Search for the cell housing the specified text and yield its (x, y) center coordinate. 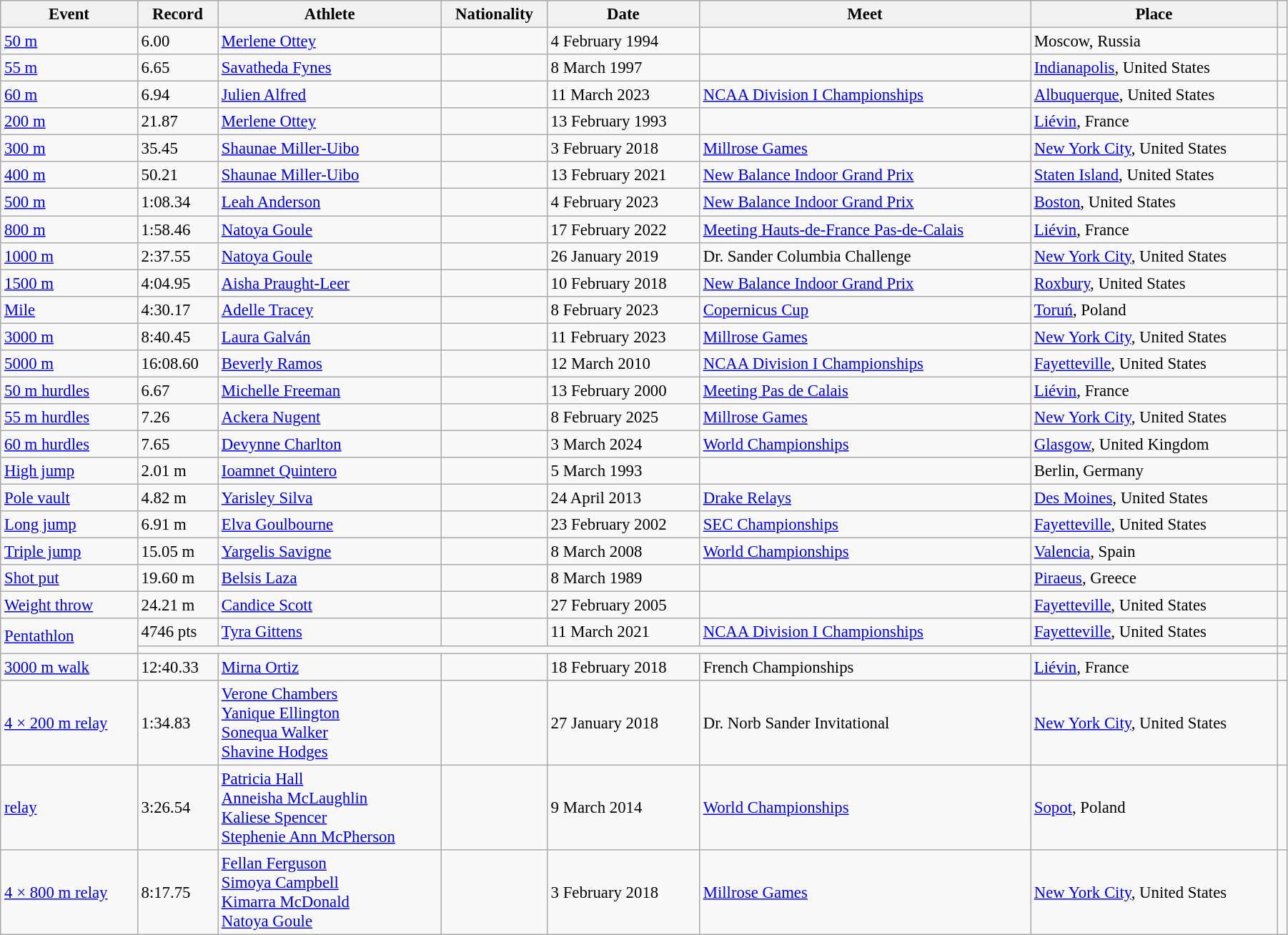
Toruń, Poland (1154, 310)
Roxbury, United States (1154, 283)
SEC Championships (865, 525)
11 February 2023 (623, 337)
Yarisley Silva (330, 498)
Date (623, 14)
8 March 2008 (623, 552)
Mirna Ortiz (330, 667)
Adelle Tracey (330, 310)
1:08.34 (177, 202)
Valencia, Spain (1154, 552)
6.67 (177, 390)
7.26 (177, 417)
Leah Anderson (330, 202)
Des Moines, United States (1154, 498)
3000 m walk (69, 667)
Verone ChambersYanique EllingtonSonequa WalkerShavine Hodges (330, 722)
4 February 1994 (623, 41)
5000 m (69, 364)
8:17.75 (177, 892)
6.91 m (177, 525)
8 March 1989 (623, 578)
50 m (69, 41)
1:34.83 (177, 722)
4 × 200 m relay (69, 722)
Shot put (69, 578)
Belsis Laza (330, 578)
Candice Scott (330, 605)
8:40.45 (177, 337)
4:30.17 (177, 310)
4746 pts (177, 633)
Albuquerque, United States (1154, 95)
3:26.54 (177, 808)
Ackera Nugent (330, 417)
relay (69, 808)
Place (1154, 14)
Devynne Charlton (330, 444)
Dr. Sander Columbia Challenge (865, 256)
4 February 2023 (623, 202)
Laura Galván (330, 337)
11 March 2023 (623, 95)
Record (177, 14)
10 February 2018 (623, 283)
Weight throw (69, 605)
Glasgow, United Kingdom (1154, 444)
8 February 2023 (623, 310)
19.60 m (177, 578)
French Championships (865, 667)
Event (69, 14)
Savatheda Fynes (330, 68)
Pole vault (69, 498)
Drake Relays (865, 498)
800 m (69, 229)
13 February 2021 (623, 175)
Berlin, Germany (1154, 471)
16:08.60 (177, 364)
Copernicus Cup (865, 310)
15.05 m (177, 552)
Moscow, Russia (1154, 41)
Triple jump (69, 552)
13 February 2000 (623, 390)
55 m (69, 68)
Julien Alfred (330, 95)
8 March 1997 (623, 68)
Mile (69, 310)
Athlete (330, 14)
26 January 2019 (623, 256)
55 m hurdles (69, 417)
Meet (865, 14)
7.65 (177, 444)
Indianapolis, United States (1154, 68)
35.45 (177, 149)
Pentathlon (69, 636)
27 February 2005 (623, 605)
17 February 2022 (623, 229)
8 February 2025 (623, 417)
Ioamnet Quintero (330, 471)
3 March 2024 (623, 444)
Elva Goulbourne (330, 525)
13 February 1993 (623, 122)
1:58.46 (177, 229)
Boston, United States (1154, 202)
12:40.33 (177, 667)
6.94 (177, 95)
Aisha Praught-Leer (330, 283)
50.21 (177, 175)
Yargelis Savigne (330, 552)
Sopot, Poland (1154, 808)
27 January 2018 (623, 722)
18 February 2018 (623, 667)
Staten Island, United States (1154, 175)
Meeting Hauts-de-France Pas-de-Calais (865, 229)
60 m (69, 95)
300 m (69, 149)
High jump (69, 471)
3000 m (69, 337)
6.00 (177, 41)
4.82 m (177, 498)
11 March 2021 (623, 633)
4 × 800 m relay (69, 892)
21.87 (177, 122)
Nationality (495, 14)
6.65 (177, 68)
24.21 m (177, 605)
1000 m (69, 256)
12 March 2010 (623, 364)
2:37.55 (177, 256)
500 m (69, 202)
200 m (69, 122)
50 m hurdles (69, 390)
9 March 2014 (623, 808)
Patricia HallAnneisha McLaughlinKaliese SpencerStephenie Ann McPherson (330, 808)
1500 m (69, 283)
2.01 m (177, 471)
23 February 2002 (623, 525)
60 m hurdles (69, 444)
24 April 2013 (623, 498)
Tyra Gittens (330, 633)
Piraeus, Greece (1154, 578)
400 m (69, 175)
Meeting Pas de Calais (865, 390)
Long jump (69, 525)
4:04.95 (177, 283)
Beverly Ramos (330, 364)
Michelle Freeman (330, 390)
Dr. Norb Sander Invitational (865, 722)
Fellan FergusonSimoya CampbellKimarra McDonaldNatoya Goule (330, 892)
5 March 1993 (623, 471)
